Search for the cell housing the specified text and yield its [X, Y] center coordinate. 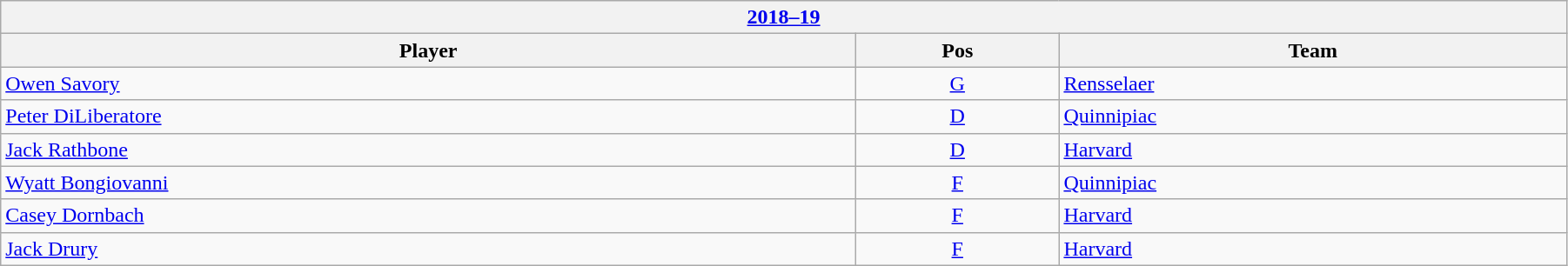
Pos [957, 50]
Rensselaer [1313, 83]
Wyatt Bongiovanni [428, 183]
Team [1313, 50]
Jack Drury [428, 249]
Owen Savory [428, 83]
Peter DiLiberatore [428, 116]
G [957, 83]
2018–19 [784, 17]
Casey Dornbach [428, 216]
Player [428, 50]
Jack Rathbone [428, 150]
